Extract the [X, Y] coordinate from the center of the cell holding the provided text.  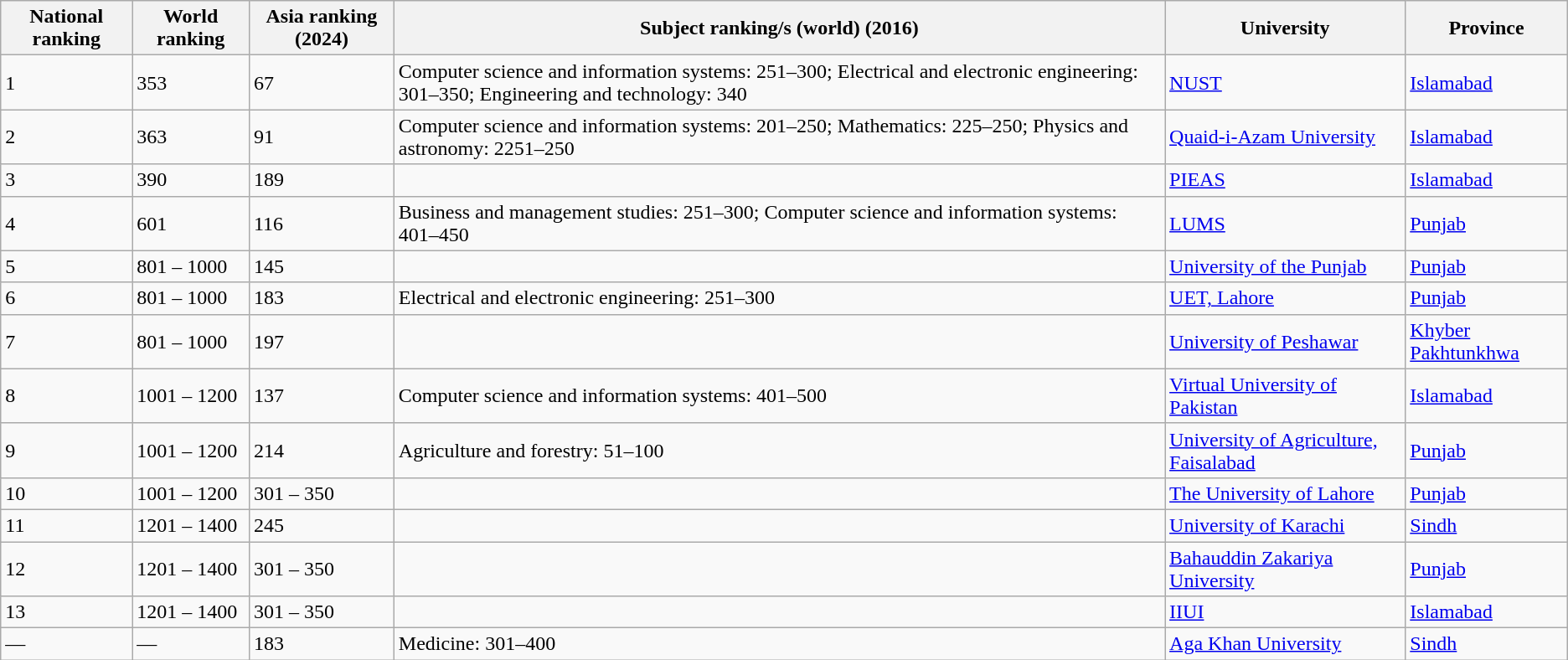
137 [322, 395]
353 [191, 82]
Agriculture and forestry: 51–100 [779, 451]
13 [67, 612]
NUST [1285, 82]
UET, Lahore [1285, 298]
The University of Lahore [1285, 493]
10 [67, 493]
91 [322, 137]
189 [322, 180]
11 [67, 525]
Aga Khan University [1285, 644]
LUMS [1285, 223]
Bahauddin Zakariya University [1285, 568]
6 [67, 298]
University [1285, 28]
PIEAS [1285, 180]
67 [322, 82]
5 [67, 266]
Province [1486, 28]
363 [191, 137]
University of Agriculture, Faisalabad [1285, 451]
1 [67, 82]
7 [67, 342]
University of the Punjab [1285, 266]
8 [67, 395]
145 [322, 266]
Asia ranking (2024) [322, 28]
Khyber Pakhtunkhwa [1486, 342]
9 [67, 451]
University of Peshawar [1285, 342]
116 [322, 223]
Computer science and information systems: 401–500 [779, 395]
3 [67, 180]
Business and management studies: 251–300; Computer science and information systems: 401–450 [779, 223]
245 [322, 525]
Medicine: 301–400 [779, 644]
University of Karachi [1285, 525]
4 [67, 223]
Quaid-i-Azam University [1285, 137]
Computer science and information systems: 201–250; Mathematics: 225–250; Physics and astronomy: 2251–250 [779, 137]
2 [67, 137]
Electrical and electronic engineering: 251–300 [779, 298]
601 [191, 223]
214 [322, 451]
Virtual University of Pakistan [1285, 395]
Subject ranking/s (world) (2016) [779, 28]
National ranking [67, 28]
197 [322, 342]
390 [191, 180]
12 [67, 568]
IIUI [1285, 612]
World ranking [191, 28]
Computer science and information systems: 251–300; Electrical and electronic engineering: 301–350; Engineering and technology: 340 [779, 82]
